Output the (X, Y) coordinate of the center of the cell containing the given text.  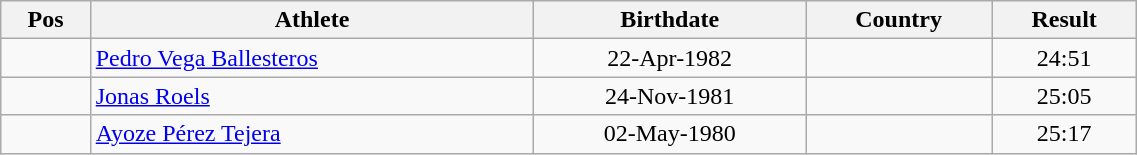
Birthdate (670, 20)
Ayoze Pérez Tejera (312, 134)
Athlete (312, 20)
Country (899, 20)
24:51 (1064, 58)
25:17 (1064, 134)
Pedro Vega Ballesteros (312, 58)
Jonas Roels (312, 96)
Pos (46, 20)
02-May-1980 (670, 134)
25:05 (1064, 96)
Result (1064, 20)
24-Nov-1981 (670, 96)
22-Apr-1982 (670, 58)
